Capture the cell that displays the provided text and extract its [X, Y] central coordinate. 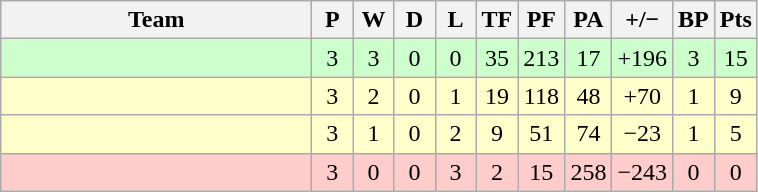
BP [694, 20]
5 [736, 134]
74 [588, 134]
118 [542, 96]
Team [156, 20]
51 [542, 134]
PA [588, 20]
P [332, 20]
W [374, 20]
+196 [642, 58]
48 [588, 96]
−23 [642, 134]
19 [497, 96]
TF [497, 20]
213 [542, 58]
D [414, 20]
+70 [642, 96]
17 [588, 58]
L [456, 20]
PF [542, 20]
258 [588, 172]
+/− [642, 20]
35 [497, 58]
Pts [736, 20]
−243 [642, 172]
